Extract the [x, y] coordinate from the center of the cell holding the provided text.  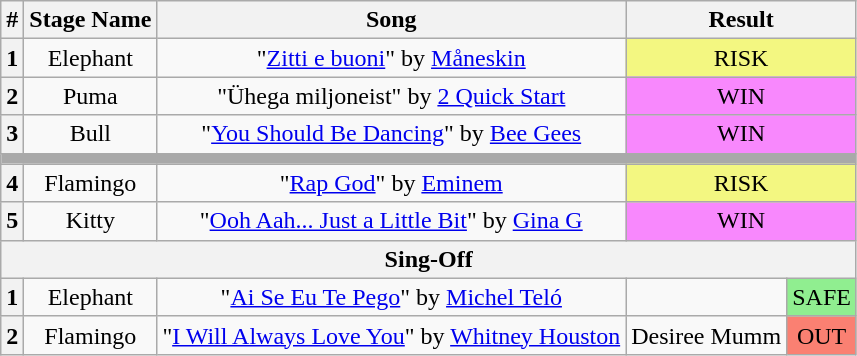
Result [742, 20]
Kitty [90, 221]
Bull [90, 134]
"You Should Be Dancing" by Bee Gees [392, 134]
Desiree Mumm [706, 335]
# [12, 20]
"Rap God" by Eminem [392, 183]
"I Will Always Love You" by Whitney Houston [392, 335]
Puma [90, 96]
Sing-Off [429, 259]
SAFE [822, 297]
"Ai Se Eu Te Pego" by Michel Teló [392, 297]
4 [12, 183]
Song [392, 20]
3 [12, 134]
Stage Name [90, 20]
"Ühega miljoneist" by 2 Quick Start [392, 96]
"Zitti e buoni" by Måneskin [392, 58]
"Ooh Aah... Just a Little Bit" by Gina G [392, 221]
OUT [822, 335]
5 [12, 221]
